From the cell containing the given text, extract its center point as [X, Y] coordinate. 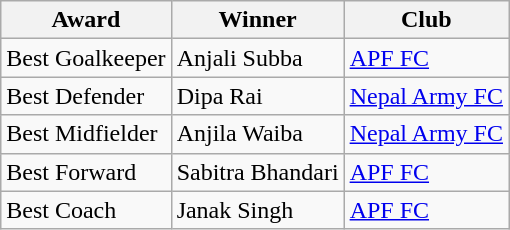
Sabitra Bhandari [258, 172]
Best Coach [86, 210]
Award [86, 20]
Anjali Subba [258, 58]
Janak Singh [258, 210]
Anjila Waiba [258, 134]
Best Goalkeeper [86, 58]
Dipa Rai [258, 96]
Best Midfielder [86, 134]
Best Forward [86, 172]
Club [426, 20]
Best Defender [86, 96]
Winner [258, 20]
